Return the [x, y] coordinate for the center point of the cell that contains the specified text.  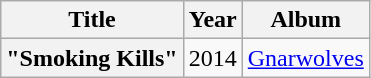
"Smoking Kills" [92, 58]
Gnarwolves [306, 58]
2014 [212, 58]
Title [92, 20]
Year [212, 20]
Album [306, 20]
